Determine the [X, Y] coordinate at the center of the cell enclosing the given text.  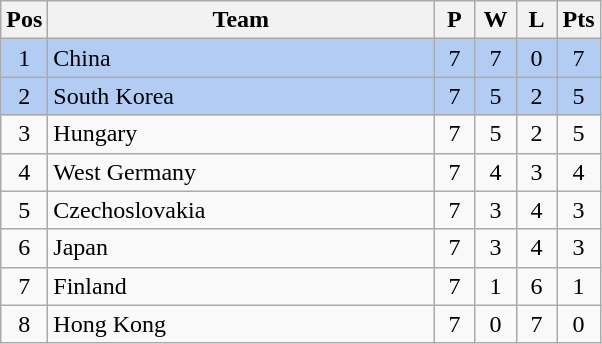
Hungary [241, 134]
Pos [24, 20]
L [536, 20]
8 [24, 324]
Team [241, 20]
Czechoslovakia [241, 210]
W [496, 20]
China [241, 58]
Japan [241, 248]
South Korea [241, 96]
Pts [578, 20]
Hong Kong [241, 324]
Finland [241, 286]
P [454, 20]
West Germany [241, 172]
